Provide the (X, Y) coordinate of the cell's center where the given text is located.  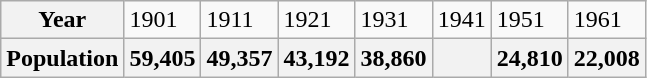
1911 (240, 20)
59,405 (162, 58)
49,357 (240, 58)
43,192 (316, 58)
1961 (606, 20)
1921 (316, 20)
1931 (394, 20)
1941 (462, 20)
Population (62, 58)
24,810 (530, 58)
38,860 (394, 58)
1951 (530, 20)
Year (62, 20)
22,008 (606, 58)
1901 (162, 20)
